Provide the (X, Y) coordinate of the cell's center where the given text is located.  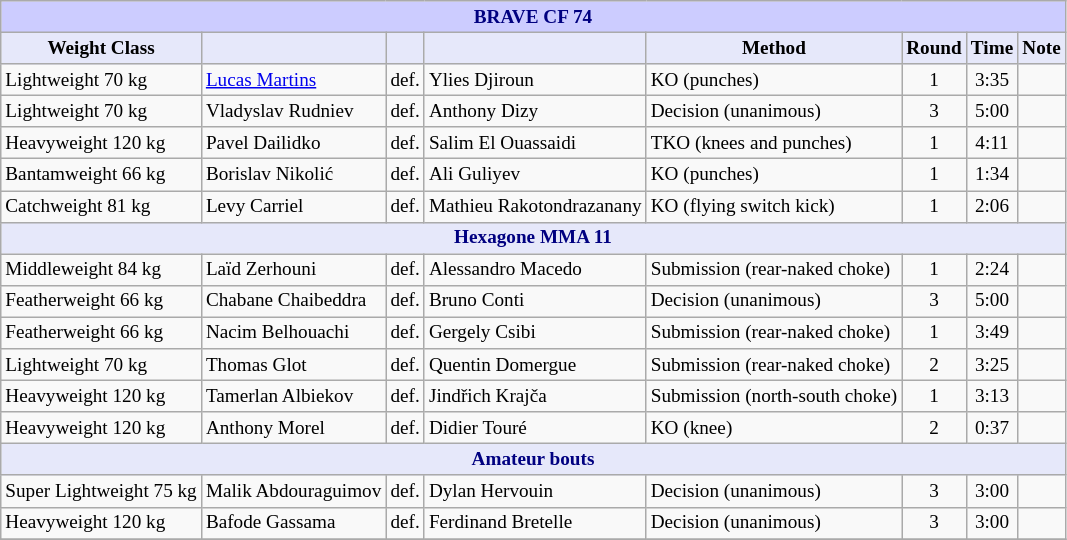
KO (flying switch kick) (774, 206)
Thomas Glot (294, 365)
Note (1042, 48)
Pavel Dailidko (294, 143)
1:34 (992, 175)
3:13 (992, 396)
Bruno Conti (535, 301)
Submission (north-south choke) (774, 396)
Lucas Martins (294, 80)
Amateur bouts (534, 460)
4:11 (992, 143)
Jindřich Krajča (535, 396)
Anthony Dizy (535, 111)
Method (774, 48)
Laïd Zerhouni (294, 270)
Time (992, 48)
Ferdinand Bretelle (535, 523)
Nacim Belhouachi (294, 333)
Middleweight 84 kg (102, 270)
Bantamweight 66 kg (102, 175)
Levy Carriel (294, 206)
Salim El Ouassaidi (535, 143)
Ylies Djiroun (535, 80)
3:25 (992, 365)
Didier Touré (535, 428)
2:24 (992, 270)
Vladyslav Rudniev (294, 111)
Anthony Morel (294, 428)
Mathieu Rakotondrazanany (535, 206)
BRAVE CF 74 (534, 17)
Weight Class (102, 48)
Catchweight 81 kg (102, 206)
Chabane Chaibeddra (294, 301)
Ali Guliyev (535, 175)
Tamerlan Albiekov (294, 396)
3:49 (992, 333)
Borislav Nikolić (294, 175)
2:06 (992, 206)
3:35 (992, 80)
Hexagone MMA 11 (534, 238)
Round (934, 48)
Alessandro Macedo (535, 270)
0:37 (992, 428)
Quentin Domergue (535, 365)
Malik Abdouraguimov (294, 491)
Super Lightweight 75 kg (102, 491)
KO (knee) (774, 428)
Dylan Hervouin (535, 491)
Bafode Gassama (294, 523)
TKO (knees and punches) (774, 143)
Gergely Csibi (535, 333)
